Provide the (X, Y) coordinate of the cell's center where the given text is located.  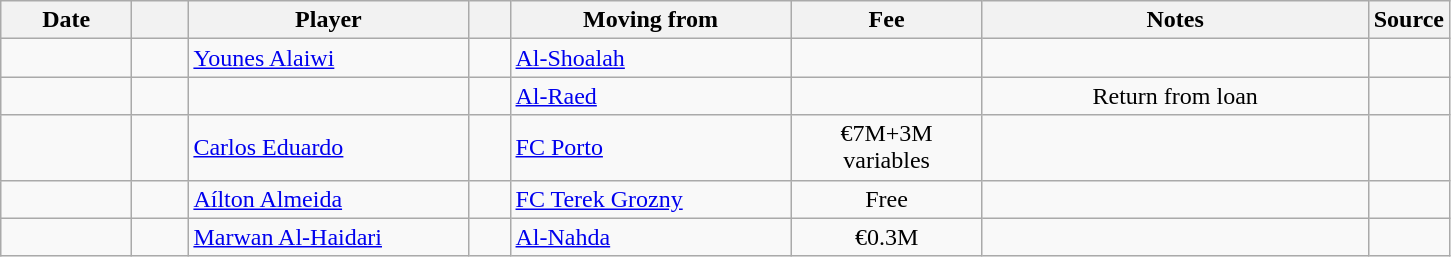
Marwan Al-Haidari (328, 237)
Younes Alaiwi (328, 58)
Al-Shoalah (650, 58)
Notes (1175, 20)
Al-Raed (650, 96)
FC Porto (650, 148)
Al-Nahda (650, 237)
Carlos Eduardo (328, 148)
Date (66, 20)
Return from loan (1175, 96)
€0.3M (886, 237)
Free (886, 199)
€7M+3M variables (886, 148)
FC Terek Grozny (650, 199)
Source (1408, 20)
Fee (886, 20)
Aílton Almeida (328, 199)
Player (328, 20)
Moving from (650, 20)
